Capture the cell that displays the provided text and extract its [X, Y] central coordinate. 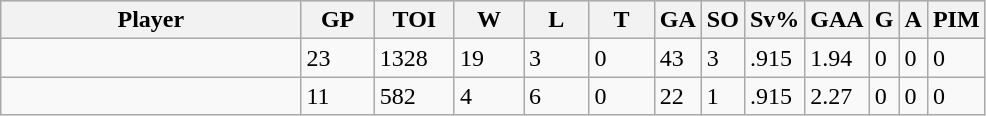
A [913, 20]
22 [678, 96]
1328 [414, 58]
Sv% [774, 20]
TOI [414, 20]
19 [488, 58]
Player [151, 20]
23 [338, 58]
SO [722, 20]
GP [338, 20]
11 [338, 96]
6 [556, 96]
1 [722, 96]
PIM [956, 20]
4 [488, 96]
G [884, 20]
1.94 [837, 58]
GA [678, 20]
L [556, 20]
GAA [837, 20]
43 [678, 58]
W [488, 20]
582 [414, 96]
T [622, 20]
2.27 [837, 96]
